Scan for the cell matching the given text and deliver its (X, Y) coordinate at center. 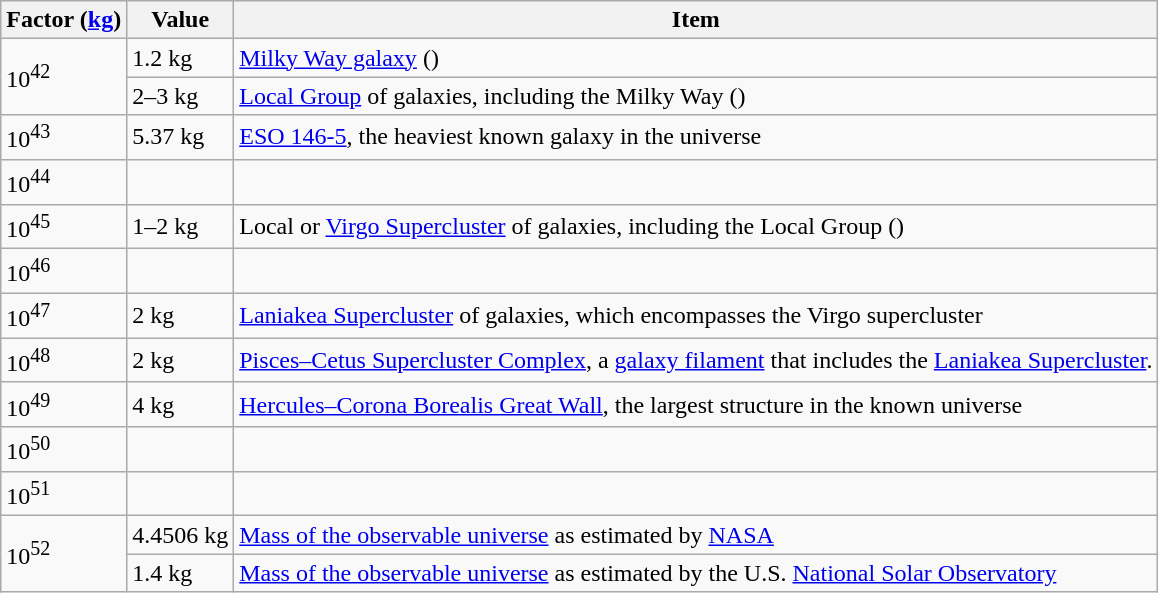
1047 (64, 316)
5.37 kg (180, 138)
Mass of the observable universe as estimated by NASA (696, 535)
Laniakea Supercluster of galaxies, which encompasses the Virgo supercluster (696, 316)
Mass of the observable universe as estimated by the U.S. National Solar Observatory (696, 573)
1048 (64, 360)
ESO 146-5, the heaviest known galaxy in the universe (696, 138)
Item (696, 20)
Pisces–Cetus Supercluster Complex, a galaxy filament that includes the Laniakea Supercluster. (696, 360)
Factor (kg) (64, 20)
1046 (64, 272)
2–3 kg (180, 96)
1044 (64, 182)
1043 (64, 138)
1052 (64, 554)
Value (180, 20)
4 kg (180, 404)
4.4506 kg (180, 535)
1045 (64, 226)
Local Group of galaxies, including the Milky Way () (696, 96)
1050 (64, 450)
1042 (64, 77)
1049 (64, 404)
1.4 kg (180, 573)
1–2 kg (180, 226)
Milky Way galaxy () (696, 58)
1.2 kg (180, 58)
Hercules–Corona Borealis Great Wall, the largest structure in the known universe (696, 404)
Local or Virgo Supercluster of galaxies, including the Local Group () (696, 226)
1051 (64, 494)
